Identify which cell holds the provided text, then report its [X, Y] central coordinate. 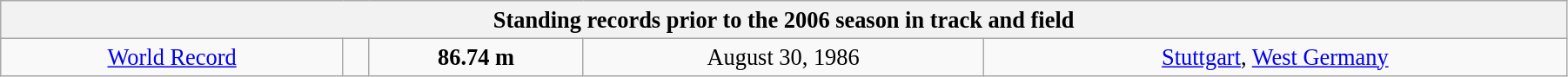
86.74 m [476, 57]
August 30, 1986 [783, 57]
World Record [172, 57]
Standing records prior to the 2006 season in track and field [784, 19]
Stuttgart, West Germany [1275, 57]
